Locate the cell with the specified text and output its (x, y) center coordinate. 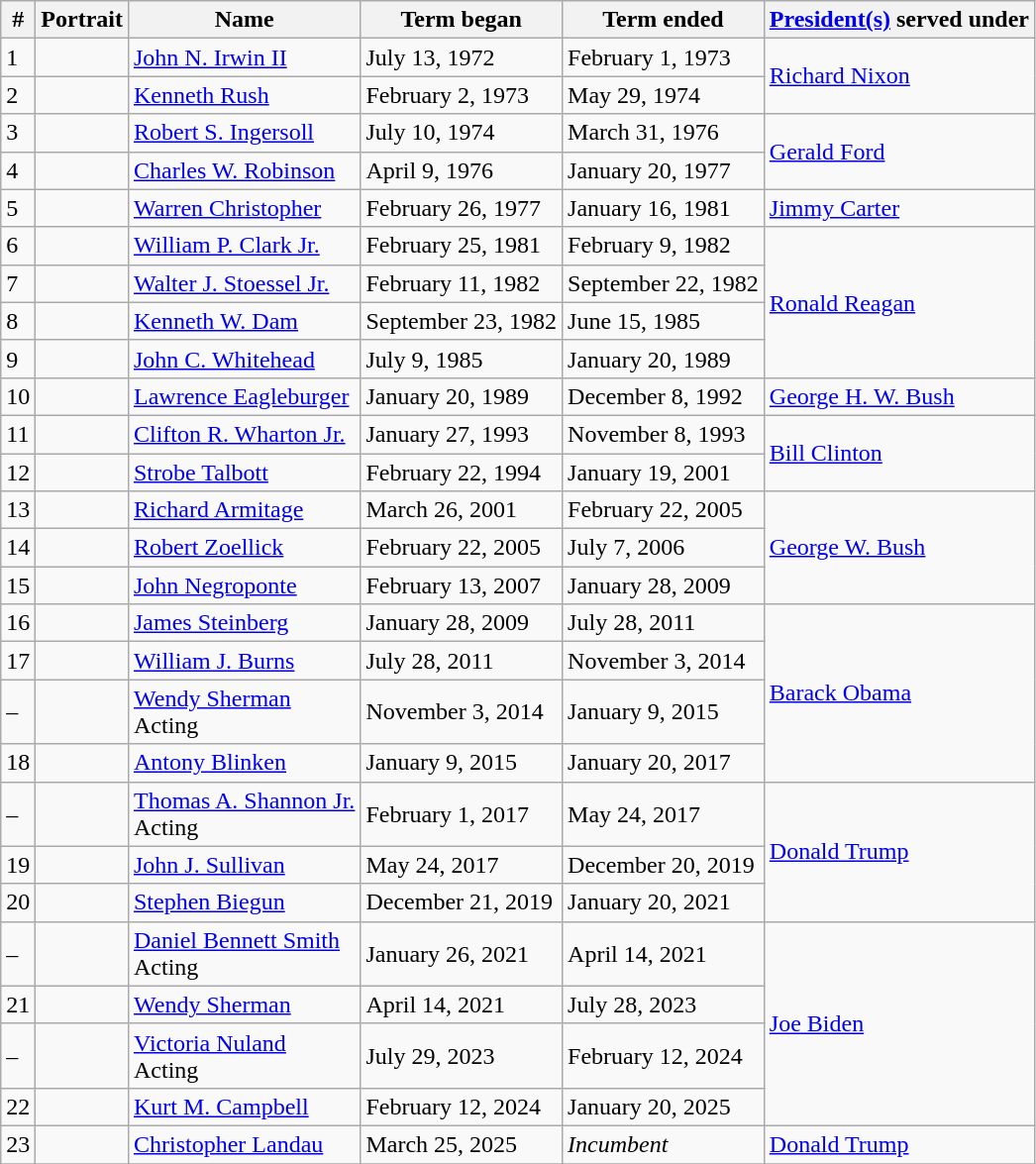
February 25, 1981 (462, 246)
7 (18, 283)
John Negroponte (244, 585)
William J. Burns (244, 661)
President(s) served under (899, 20)
John J. Sullivan (244, 865)
Kenneth Rush (244, 95)
Robert S. Ingersoll (244, 133)
Incumbent (664, 1144)
March 31, 1976 (664, 133)
22 (18, 1107)
Portrait (82, 20)
10 (18, 396)
1 (18, 57)
February 2, 1973 (462, 95)
23 (18, 1144)
January 20, 1977 (664, 170)
April 9, 1976 (462, 170)
February 1, 1973 (664, 57)
Gerald Ford (899, 152)
July 29, 2023 (462, 1056)
John C. Whitehead (244, 359)
Barack Obama (899, 693)
May 29, 1974 (664, 95)
# (18, 20)
Stephen Biegun (244, 902)
July 7, 2006 (664, 548)
George H. W. Bush (899, 396)
11 (18, 434)
February 13, 2007 (462, 585)
Antony Blinken (244, 763)
13 (18, 510)
George W. Bush (899, 548)
16 (18, 623)
4 (18, 170)
December 21, 2019 (462, 902)
Thomas A. Shannon Jr.Acting (244, 814)
Ronald Reagan (899, 302)
6 (18, 246)
21 (18, 1005)
2 (18, 95)
Warren Christopher (244, 208)
William P. Clark Jr. (244, 246)
Term began (462, 20)
20 (18, 902)
June 15, 1985 (664, 321)
November 8, 1993 (664, 434)
March 26, 2001 (462, 510)
15 (18, 585)
Richard Armitage (244, 510)
January 26, 2021 (462, 953)
Lawrence Eagleburger (244, 396)
Kurt M. Campbell (244, 1107)
14 (18, 548)
July 10, 1974 (462, 133)
Daniel Bennett SmithActing (244, 953)
Kenneth W. Dam (244, 321)
July 9, 1985 (462, 359)
James Steinberg (244, 623)
8 (18, 321)
Walter J. Stoessel Jr. (244, 283)
September 23, 1982 (462, 321)
January 27, 1993 (462, 434)
July 13, 1972 (462, 57)
18 (18, 763)
July 28, 2023 (664, 1005)
September 22, 1982 (664, 283)
January 16, 1981 (664, 208)
Term ended (664, 20)
February 11, 1982 (462, 283)
Christopher Landau (244, 1144)
John N. Irwin II (244, 57)
Robert Zoellick (244, 548)
February 26, 1977 (462, 208)
Clifton R. Wharton Jr. (244, 434)
Strobe Talbott (244, 473)
12 (18, 473)
Richard Nixon (899, 76)
January 20, 2025 (664, 1107)
5 (18, 208)
17 (18, 661)
19 (18, 865)
Joe Biden (899, 1023)
January 20, 2017 (664, 763)
January 19, 2001 (664, 473)
3 (18, 133)
Victoria NulandActing (244, 1056)
February 9, 1982 (664, 246)
December 20, 2019 (664, 865)
Wendy Sherman Acting (244, 711)
January 20, 2021 (664, 902)
December 8, 1992 (664, 396)
Wendy Sherman (244, 1005)
Jimmy Carter (899, 208)
Charles W. Robinson (244, 170)
February 1, 2017 (462, 814)
Bill Clinton (899, 453)
9 (18, 359)
Name (244, 20)
March 25, 2025 (462, 1144)
February 22, 1994 (462, 473)
